Scan for the cell matching the given text and deliver its [X, Y] coordinate at center. 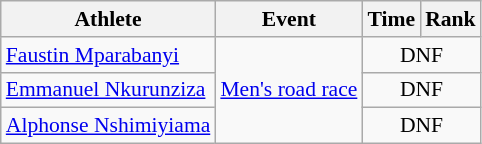
Alphonse Nshimiyiama [108, 126]
Athlete [108, 19]
Faustin Mparabanyi [108, 55]
Event [288, 19]
Emmanuel Nkurunziza [108, 90]
Men's road race [288, 90]
Time [391, 19]
Rank [450, 19]
